Pinpoint the cell where the given text exists, returning its (x, y) midpoint coordinate. 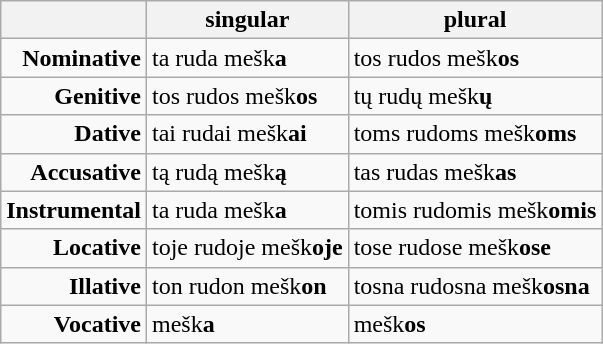
tą rudą mešką (247, 172)
singular (247, 20)
tai rudai meškai (247, 134)
meška (247, 324)
Illative (74, 286)
tose rudose meškose (475, 248)
tosna rudosna meškosna (475, 286)
Genitive (74, 96)
Instrumental (74, 210)
tų rudų meškų (475, 96)
Vocative (74, 324)
meškos (475, 324)
Dative (74, 134)
tas rudas meškas (475, 172)
tomis rudomis meškomis (475, 210)
ton rudon meškon (247, 286)
toje rudoje meškoje (247, 248)
Nominative (74, 58)
Accusative (74, 172)
toms rudoms meškoms (475, 134)
Locative (74, 248)
plural (475, 20)
